Capture the cell that displays the provided text and extract its (x, y) central coordinate. 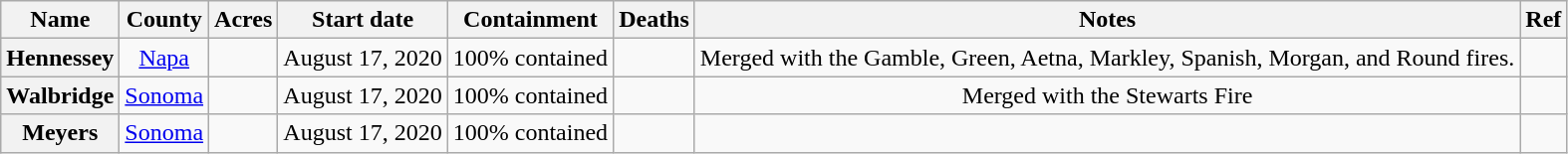
Containment (530, 20)
County (164, 20)
Acres (243, 20)
Notes (1107, 20)
Deaths (654, 20)
Walbridge (60, 95)
Hennessey (60, 58)
Napa (164, 58)
Meyers (60, 133)
Name (60, 20)
Start date (363, 20)
Merged with the Stewarts Fire (1107, 95)
Merged with the Gamble, Green, Aetna, Markley, Spanish, Morgan, and Round fires. (1107, 58)
Ref (1544, 20)
